Provide the (x, y) coordinate of the cell's center where the given text is located.  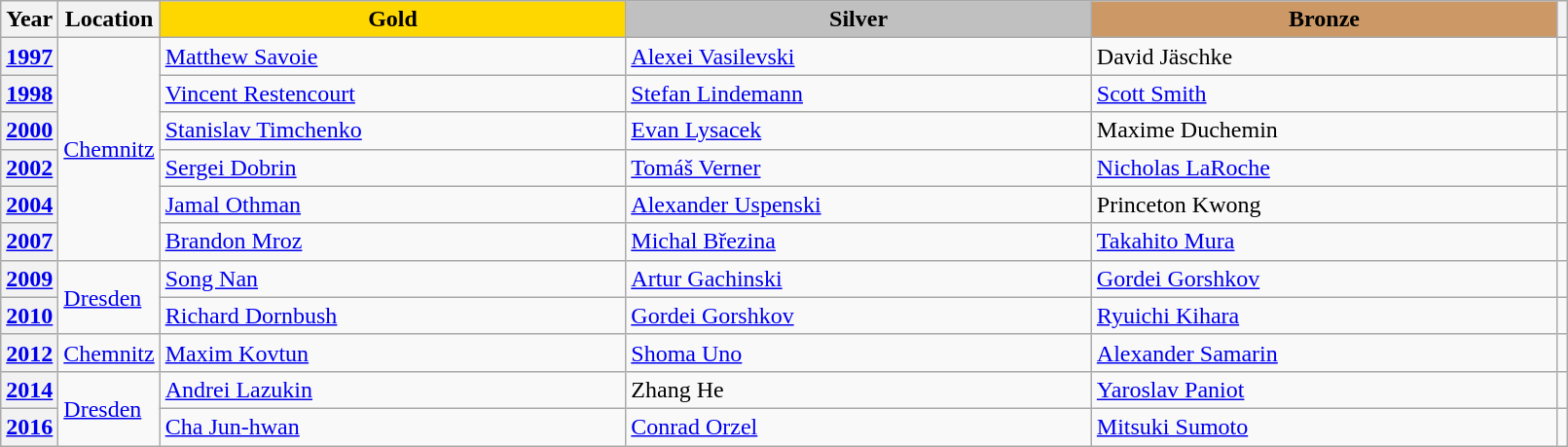
Princeton Kwong (1324, 205)
Bronze (1324, 19)
Shoma Uno (858, 353)
2002 (29, 168)
2010 (29, 316)
Takahito Mura (1324, 242)
Cha Jun-hwan (393, 427)
Artur Gachinski (858, 279)
2004 (29, 205)
Michal Březina (858, 242)
Alexander Samarin (1324, 353)
Maxim Kovtun (393, 353)
Sergei Dobrin (393, 168)
2014 (29, 390)
Yaroslav Paniot (1324, 390)
Location (109, 19)
2007 (29, 242)
Stanislav Timchenko (393, 130)
Alexander Uspenski (858, 205)
Scott Smith (1324, 93)
1997 (29, 56)
Stefan Lindemann (858, 93)
Zhang He (858, 390)
2009 (29, 279)
Richard Dornbush (393, 316)
1998 (29, 93)
Matthew Savoie (393, 56)
Conrad Orzel (858, 427)
Maxime Duchemin (1324, 130)
2012 (29, 353)
Nicholas LaRoche (1324, 168)
Alexei Vasilevski (858, 56)
Mitsuki Sumoto (1324, 427)
Jamal Othman (393, 205)
David Jäschke (1324, 56)
Song Nan (393, 279)
Silver (858, 19)
Vincent Restencourt (393, 93)
Gold (393, 19)
Andrei Lazukin (393, 390)
Ryuichi Kihara (1324, 316)
2016 (29, 427)
2000 (29, 130)
Evan Lysacek (858, 130)
Brandon Mroz (393, 242)
Tomáš Verner (858, 168)
Year (29, 19)
